Provide the (X, Y) coordinate of the cell's center where the given text is located.  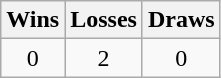
Losses (104, 20)
Wins (33, 20)
Draws (181, 20)
2 (104, 58)
